Extract the [x, y] coordinate from the center of the cell holding the provided text.  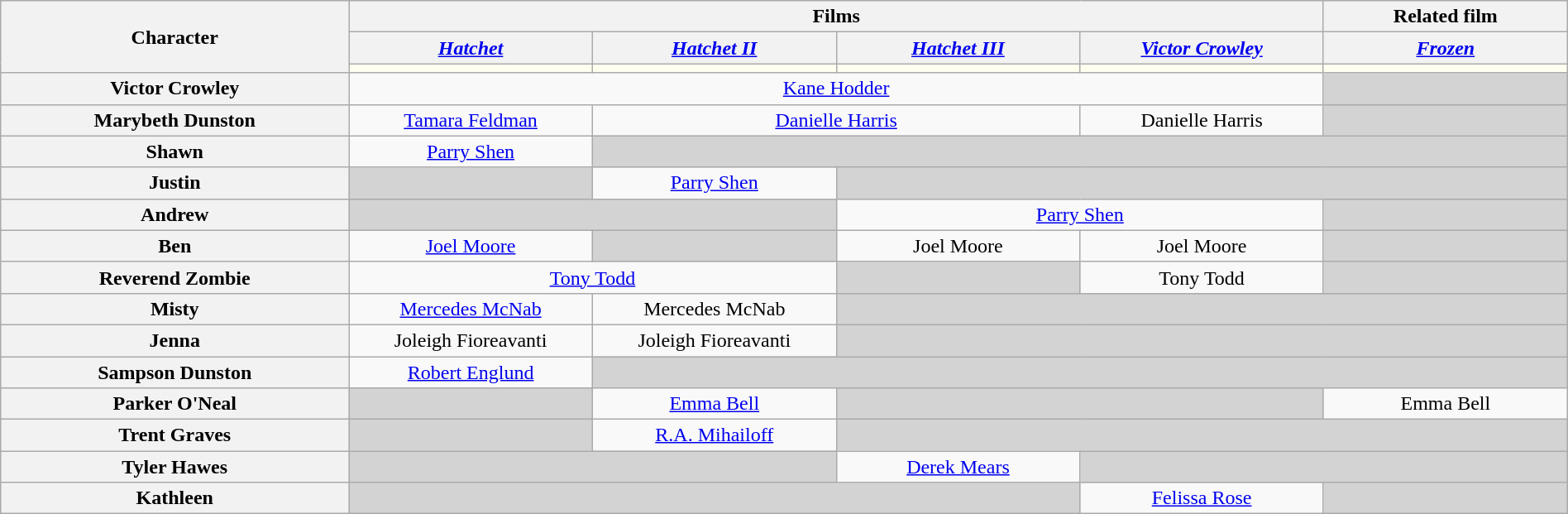
Tyler Hawes [175, 467]
Justin [175, 183]
Reverend Zombie [175, 277]
Hatchet III [958, 48]
Kane Hodder [837, 89]
Misty [175, 309]
Jenna [175, 340]
Robert Englund [471, 372]
Trent Graves [175, 435]
Parker O'Neal [175, 404]
Ben [175, 246]
Character [175, 36]
Derek Mears [958, 467]
Hatchet [471, 48]
Marybeth Dunston [175, 120]
Films [837, 17]
Related film [1446, 17]
Kathleen [175, 498]
Shawn [175, 151]
R.A. Mihailoff [715, 435]
Sampson Dunston [175, 372]
Frozen [1446, 48]
Tamara Feldman [471, 120]
Andrew [175, 214]
Felissa Rose [1202, 498]
Hatchet II [715, 48]
